Extract the [x, y] coordinate from the center of the cell holding the provided text.  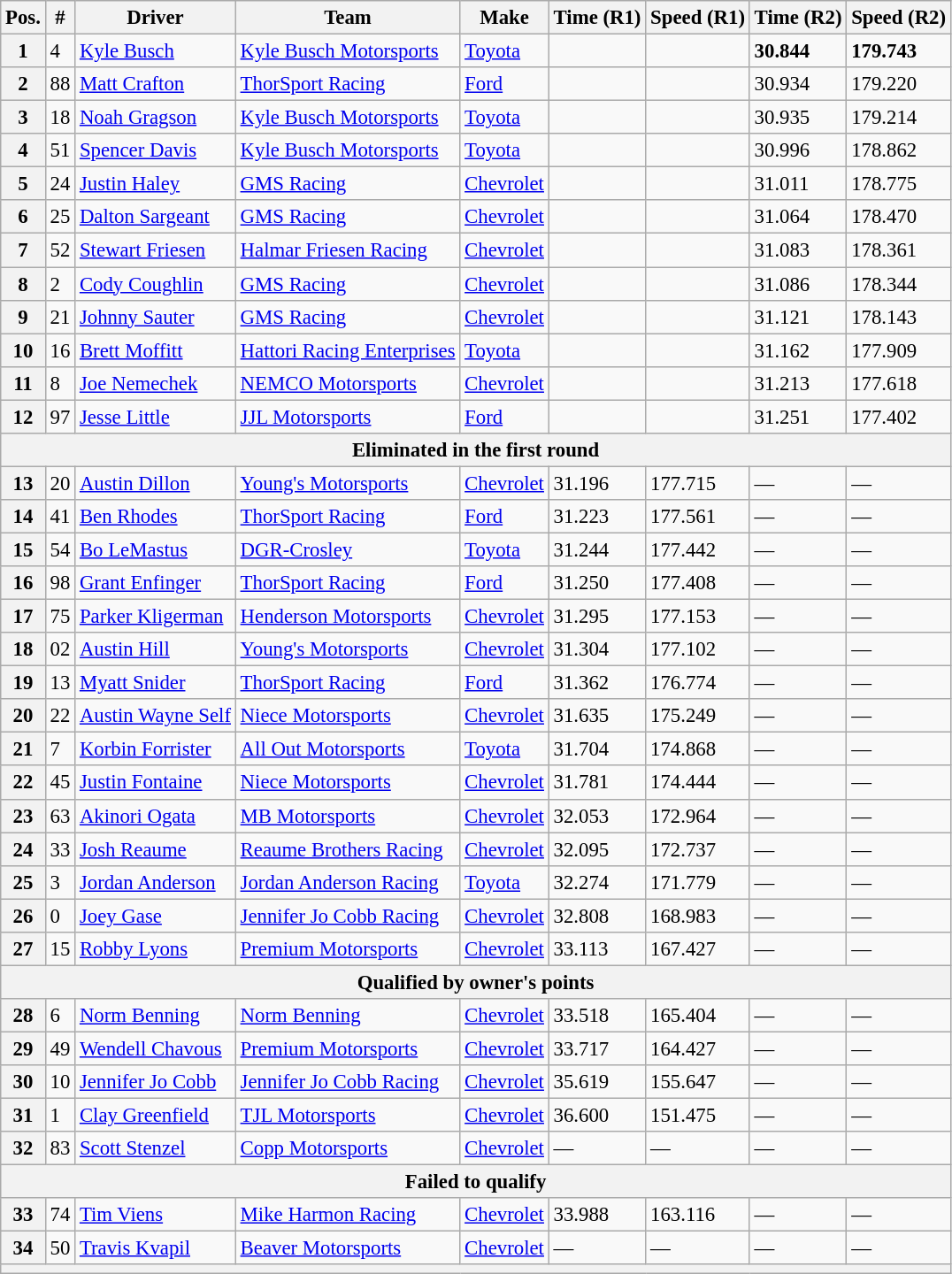
32 [23, 1148]
# [60, 18]
51 [60, 150]
83 [60, 1148]
Make [504, 18]
Noah Gragson [156, 118]
Myatt Snider [156, 683]
30.844 [798, 51]
Beaver Motorsports [348, 1248]
Justin Haley [156, 184]
Korbin Forrister [156, 749]
Jennifer Jo Cobb [156, 1082]
178.470 [899, 217]
35.619 [597, 1082]
31.251 [798, 417]
74 [60, 1215]
JJL Motorsports [348, 417]
Ben Rhodes [156, 517]
179.743 [899, 51]
Stewart Friesen [156, 250]
155.647 [698, 1082]
179.220 [899, 84]
Henderson Motorsports [348, 617]
NEMCO Motorsports [348, 383]
14 [23, 517]
32.274 [597, 882]
174.868 [698, 749]
Jesse Little [156, 417]
Time (R1) [597, 18]
54 [60, 549]
32.053 [597, 816]
Austin Dillon [156, 483]
63 [60, 816]
29 [23, 1048]
168.983 [698, 916]
31.064 [798, 217]
Austin Wayne Self [156, 716]
All Out Motorsports [348, 749]
31.121 [798, 317]
30.934 [798, 84]
Team [348, 18]
49 [60, 1048]
177.618 [899, 383]
177.909 [899, 350]
36.600 [597, 1116]
11 [23, 383]
31.213 [798, 383]
27 [23, 949]
MB Motorsports [348, 816]
31.362 [597, 683]
Driver [156, 18]
Bo LeMastus [156, 549]
31.223 [597, 517]
Qualified by owner's points [476, 982]
17 [23, 617]
12 [23, 417]
Mike Harmon Racing [348, 1215]
Justin Fontaine [156, 783]
Joey Gase [156, 916]
Jordan Anderson [156, 882]
0 [60, 916]
Tim Viens [156, 1215]
Spencer Davis [156, 150]
52 [60, 250]
Kyle Busch [156, 51]
178.344 [899, 284]
Wendell Chavous [156, 1048]
167.427 [698, 949]
32.808 [597, 916]
02 [60, 649]
34 [23, 1248]
Robby Lyons [156, 949]
88 [60, 84]
172.737 [698, 849]
Parker Kligerman [156, 617]
177.408 [698, 583]
50 [60, 1248]
TJL Motorsports [348, 1116]
31.011 [798, 184]
41 [60, 517]
176.774 [698, 683]
165.404 [698, 1016]
Speed (R2) [899, 18]
Time (R2) [798, 18]
Scott Stenzel [156, 1148]
177.442 [698, 549]
31.086 [798, 284]
33.717 [597, 1048]
174.444 [698, 783]
Dalton Sargeant [156, 217]
23 [23, 816]
164.427 [698, 1048]
31.704 [597, 749]
31.781 [597, 783]
DGR-Crosley [348, 549]
177.402 [899, 417]
Jordan Anderson Racing [348, 882]
Cody Coughlin [156, 284]
Akinori Ogata [156, 816]
31.244 [597, 549]
Hattori Racing Enterprises [348, 350]
177.153 [698, 617]
178.775 [899, 184]
Travis Kvapil [156, 1248]
Matt Crafton [156, 84]
31.295 [597, 617]
31.635 [597, 716]
151.475 [698, 1116]
172.964 [698, 816]
163.116 [698, 1215]
45 [60, 783]
30 [23, 1082]
175.249 [698, 716]
30.996 [798, 150]
177.715 [698, 483]
Clay Greenfield [156, 1116]
Brett Moffitt [156, 350]
178.143 [899, 317]
5 [23, 184]
31 [23, 1116]
Johnny Sauter [156, 317]
171.779 [698, 882]
178.862 [899, 150]
31.083 [798, 250]
Grant Enfinger [156, 583]
97 [60, 417]
33.518 [597, 1016]
26 [23, 916]
178.361 [899, 250]
32.095 [597, 849]
31.162 [798, 350]
Halmar Friesen Racing [348, 250]
177.561 [698, 517]
30.935 [798, 118]
31.196 [597, 483]
Pos. [23, 18]
Eliminated in the first round [476, 450]
Joe Nemechek [156, 383]
28 [23, 1016]
Reaume Brothers Racing [348, 849]
98 [60, 583]
9 [23, 317]
177.102 [698, 649]
Austin Hill [156, 649]
75 [60, 617]
33.988 [597, 1215]
Speed (R1) [698, 18]
31.250 [597, 583]
Copp Motorsports [348, 1148]
Josh Reaume [156, 849]
179.214 [899, 118]
31.304 [597, 649]
33.113 [597, 949]
19 [23, 683]
Failed to qualify [476, 1182]
